Find where the given text appears and provide that cell's center as (x, y) coordinate. 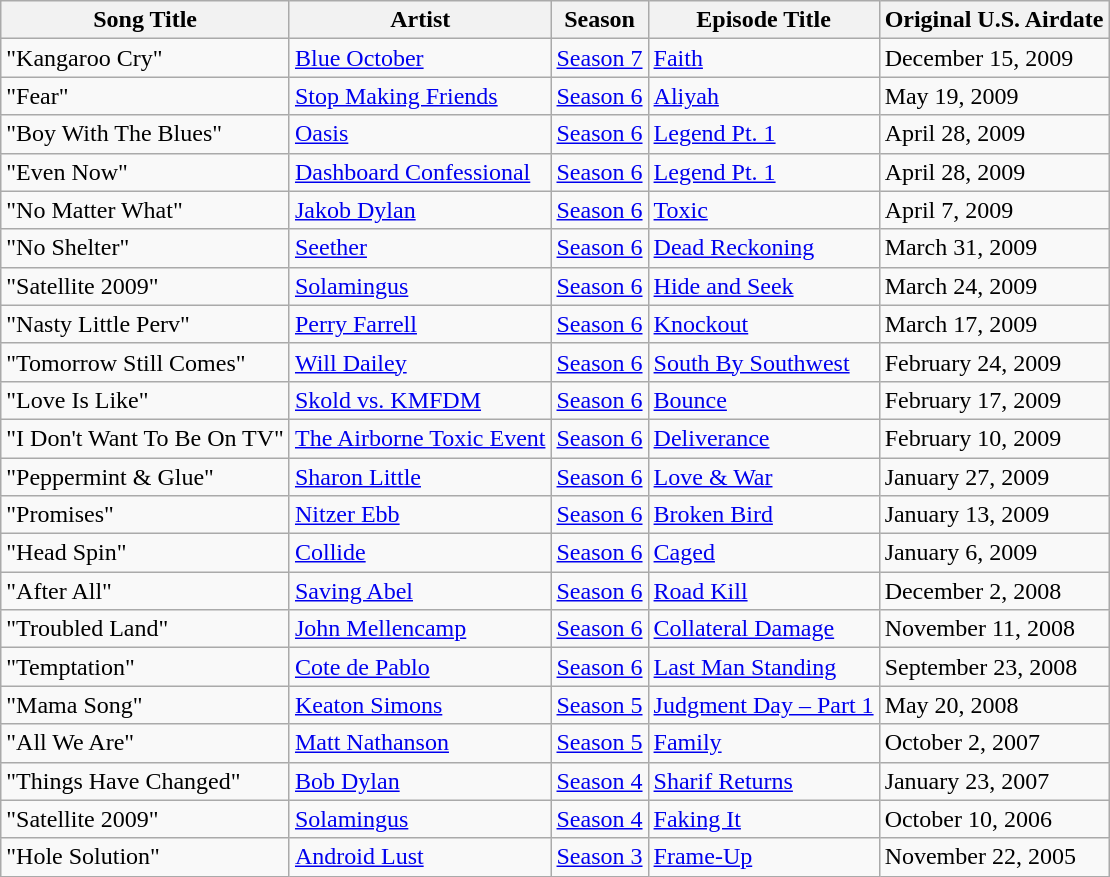
October 2, 2007 (994, 743)
Season 3 (600, 857)
Deliverance (764, 438)
Dead Reckoning (764, 248)
November 22, 2005 (994, 857)
Blue October (420, 58)
Keaton Simons (420, 705)
May 20, 2008 (994, 705)
Original U.S. Airdate (994, 20)
Artist (420, 20)
"Boy With The Blues" (146, 134)
The Airborne Toxic Event (420, 438)
Nitzer Ebb (420, 515)
January 27, 2009 (994, 477)
Bounce (764, 400)
"Kangaroo Cry" (146, 58)
Dashboard Confessional (420, 172)
Toxic (764, 210)
Knockout (764, 324)
"Hole Solution" (146, 857)
Saving Abel (420, 591)
Frame-Up (764, 857)
"Troubled Land" (146, 629)
May 19, 2009 (994, 96)
Sharon Little (420, 477)
December 15, 2009 (994, 58)
Season (600, 20)
Will Dailey (420, 362)
April 7, 2009 (994, 210)
South By Southwest (764, 362)
"No Shelter" (146, 248)
Oasis (420, 134)
"Mama Song" (146, 705)
Judgment Day – Part 1 (764, 705)
Android Lust (420, 857)
"All We Are" (146, 743)
"No Matter What" (146, 210)
Last Man Standing (764, 667)
Faith (764, 58)
January 23, 2007 (994, 781)
December 2, 2008 (994, 591)
"Fear" (146, 96)
Aliyah (764, 96)
Family (764, 743)
Matt Nathanson (420, 743)
"Nasty Little Perv" (146, 324)
"After All" (146, 591)
Road Kill (764, 591)
Bob Dylan (420, 781)
"Peppermint & Glue" (146, 477)
Season 7 (600, 58)
Love & War (764, 477)
Faking It (764, 819)
"Tomorrow Still Comes" (146, 362)
Caged (764, 553)
Song Title (146, 20)
Perry Farrell (420, 324)
"Even Now" (146, 172)
"Head Spin" (146, 553)
John Mellencamp (420, 629)
January 13, 2009 (994, 515)
Jakob Dylan (420, 210)
March 17, 2009 (994, 324)
Skold vs. KMFDM (420, 400)
"I Don't Want To Be On TV" (146, 438)
March 24, 2009 (994, 286)
Broken Bird (764, 515)
"Promises" (146, 515)
March 31, 2009 (994, 248)
Stop Making Friends (420, 96)
Collide (420, 553)
September 23, 2008 (994, 667)
Sharif Returns (764, 781)
November 11, 2008 (994, 629)
Hide and Seek (764, 286)
October 10, 2006 (994, 819)
"Love Is Like" (146, 400)
Collateral Damage (764, 629)
"Things Have Changed" (146, 781)
"Temptation" (146, 667)
February 17, 2009 (994, 400)
Cote de Pablo (420, 667)
Episode Title (764, 20)
January 6, 2009 (994, 553)
Seether (420, 248)
February 10, 2009 (994, 438)
February 24, 2009 (994, 362)
